Capture the cell that displays the provided text and extract its [X, Y] central coordinate. 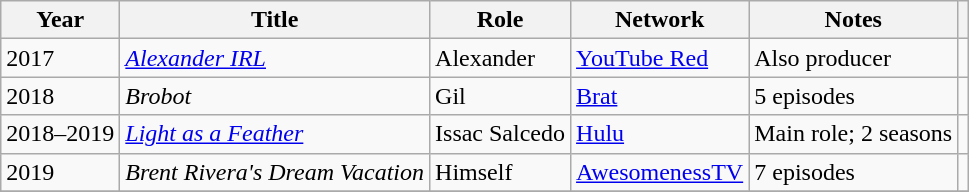
2017 [60, 58]
AwesomenessTV [660, 172]
Gil [500, 96]
Brat [660, 96]
Hulu [660, 134]
Network [660, 20]
Also producer [854, 58]
2018–2019 [60, 134]
Main role; 2 seasons [854, 134]
Alexander [500, 58]
7 episodes [854, 172]
2018 [60, 96]
2019 [60, 172]
YouTube Red [660, 58]
Issac Salcedo [500, 134]
Role [500, 20]
Himself [500, 172]
5 episodes [854, 96]
Brent Rivera's Dream Vacation [275, 172]
Title [275, 20]
Year [60, 20]
Notes [854, 20]
Light as a Feather [275, 134]
Alexander IRL [275, 58]
Brobot [275, 96]
